Provide the (X, Y) coordinate of the cell's center where the given text is located.  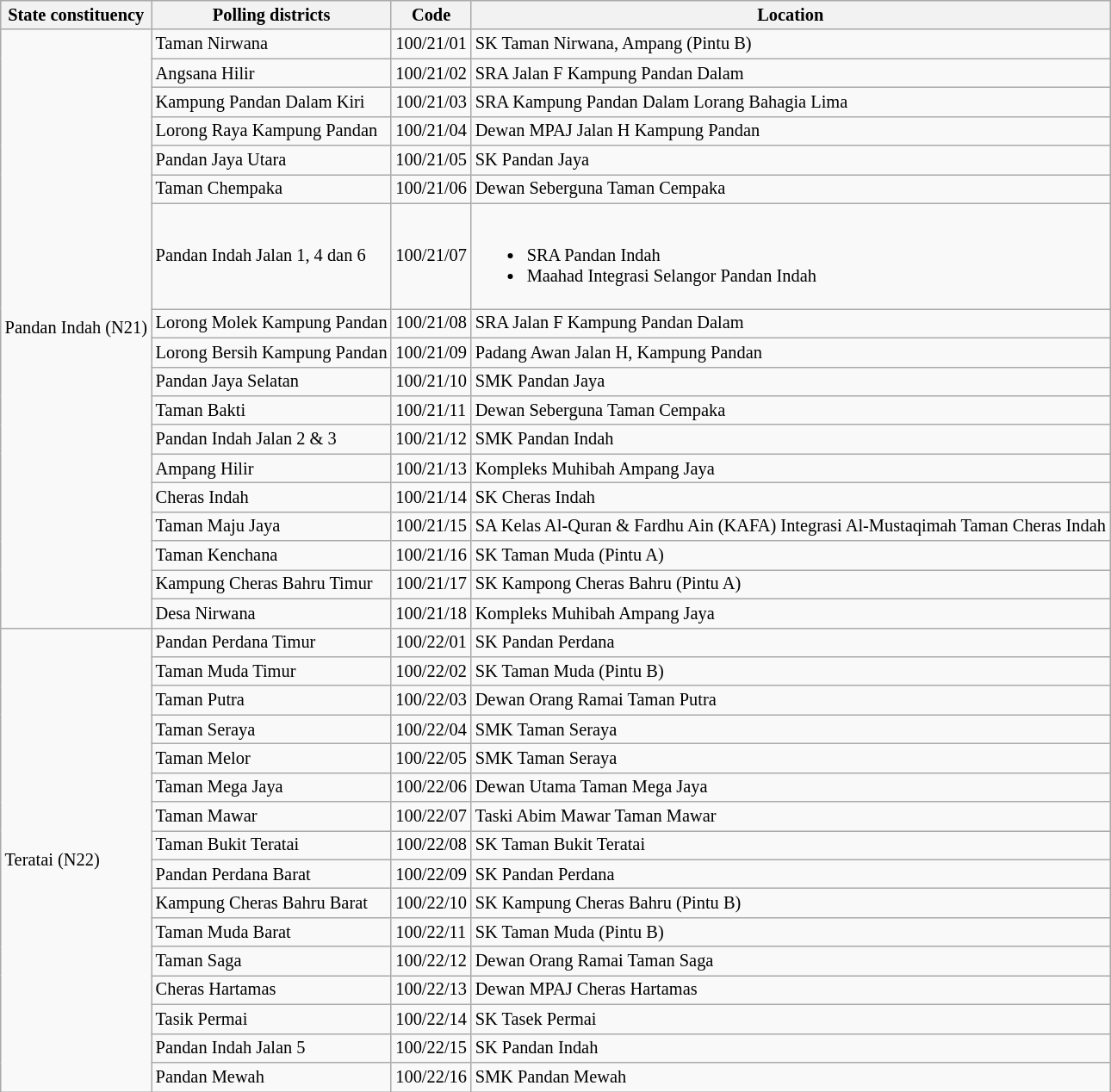
Kampung Cheras Bahru Barat (272, 903)
100/21/06 (431, 189)
SMK Pandan Jaya (791, 382)
SMK Pandan Mewah (791, 1076)
100/21/09 (431, 352)
Padang Awan Jalan H, Kampung Pandan (791, 352)
100/22/09 (431, 874)
100/21/08 (431, 323)
SK Taman Bukit Teratai (791, 845)
Taski Abim Mawar Taman Mawar (791, 816)
100/22/07 (431, 816)
100/21/11 (431, 410)
100/21/01 (431, 44)
Taman Bukit Teratai (272, 845)
100/22/02 (431, 671)
Location (791, 15)
SK Kampung Cheras Bahru (Pintu B) (791, 903)
Taman Muda Timur (272, 671)
100/21/14 (431, 497)
Taman Bakti (272, 410)
Pandan Perdana Barat (272, 874)
100/22/08 (431, 845)
Taman Mawar (272, 816)
100/22/16 (431, 1076)
Pandan Indah Jalan 2 & 3 (272, 439)
100/22/06 (431, 787)
100/21/03 (431, 102)
Polling districts (272, 15)
Desa Nirwana (272, 613)
100/22/10 (431, 903)
Taman Maju Jaya (272, 526)
Cheras Indah (272, 497)
Taman Muda Barat (272, 932)
Taman Seraya (272, 729)
100/22/04 (431, 729)
Taman Saga (272, 961)
Lorong Bersih Kampung Pandan (272, 352)
Taman Mega Jaya (272, 787)
100/22/11 (431, 932)
SK Taman Nirwana, Ampang (Pintu B) (791, 44)
Taman Nirwana (272, 44)
100/22/14 (431, 1019)
100/22/15 (431, 1048)
100/22/12 (431, 961)
Pandan Indah Jalan 1, 4 dan 6 (272, 256)
Pandan Indah (N21) (76, 329)
Lorong Raya Kampung Pandan (272, 131)
State constituency (76, 15)
Taman Kenchana (272, 555)
100/21/10 (431, 382)
100/22/05 (431, 758)
100/21/05 (431, 160)
Dewan MPAJ Jalan H Kampung Pandan (791, 131)
Code (431, 15)
Taman Chempaka (272, 189)
100/22/03 (431, 700)
100/21/12 (431, 439)
Tasik Permai (272, 1019)
SK Kampong Cheras Bahru (Pintu A) (791, 584)
Dewan MPAJ Cheras Hartamas (791, 990)
100/21/17 (431, 584)
SRA Kampung Pandan Dalam Lorang Bahagia Lima (791, 102)
Pandan Mewah (272, 1076)
100/22/13 (431, 990)
Taman Putra (272, 700)
Pandan Indah Jalan 5 (272, 1048)
Kampung Pandan Dalam Kiri (272, 102)
SA Kelas Al-Quran & Fardhu Ain (KAFA) Integrasi Al-Mustaqimah Taman Cheras Indah (791, 526)
SK Cheras Indah (791, 497)
Ampang Hilir (272, 468)
100/21/13 (431, 468)
Kampung Cheras Bahru Timur (272, 584)
Pandan Jaya Selatan (272, 382)
Teratai (N22) (76, 859)
SRA Pandan IndahMaahad Integrasi Selangor Pandan Indah (791, 256)
Lorong Molek Kampung Pandan (272, 323)
100/21/04 (431, 131)
Dewan Orang Ramai Taman Saga (791, 961)
SMK Pandan Indah (791, 439)
SK Tasek Permai (791, 1019)
Cheras Hartamas (272, 990)
Pandan Jaya Utara (272, 160)
100/21/15 (431, 526)
Pandan Perdana Timur (272, 642)
SK Taman Muda (Pintu A) (791, 555)
100/21/02 (431, 73)
Taman Melor (272, 758)
Dewan Orang Ramai Taman Putra (791, 700)
SK Pandan Jaya (791, 160)
100/22/01 (431, 642)
Dewan Utama Taman Mega Jaya (791, 787)
SK Pandan Indah (791, 1048)
100/21/16 (431, 555)
100/21/07 (431, 256)
Angsana Hilir (272, 73)
100/21/18 (431, 613)
